Return the [x, y] coordinate for the center point of the cell that contains the specified text.  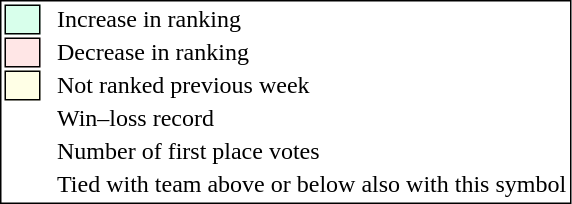
Decrease in ranking [312, 53]
Tied with team above or below also with this symbol [312, 185]
Not ranked previous week [312, 85]
Increase in ranking [312, 19]
Number of first place votes [312, 151]
Win–loss record [312, 119]
